Search for the cell housing the specified text and yield its [x, y] center coordinate. 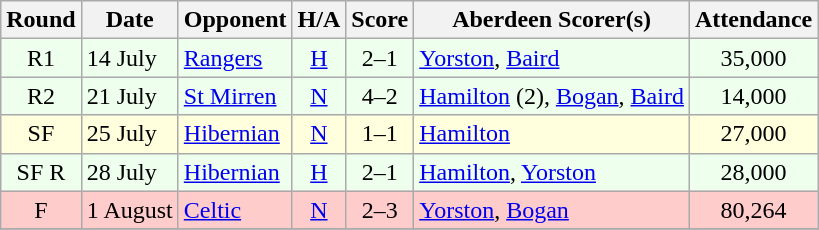
27,000 [753, 134]
Attendance [753, 20]
Score [380, 20]
1–1 [380, 134]
2–3 [380, 210]
28,000 [753, 172]
F [41, 210]
Date [130, 20]
35,000 [753, 58]
4–2 [380, 96]
Hamilton, Yorston [552, 172]
21 July [130, 96]
Round [41, 20]
14 July [130, 58]
25 July [130, 134]
Celtic [235, 210]
Yorston, Baird [552, 58]
Aberdeen Scorer(s) [552, 20]
SF R [41, 172]
Opponent [235, 20]
Hamilton [552, 134]
H/A [319, 20]
R2 [41, 96]
Yorston, Bogan [552, 210]
St Mirren [235, 96]
1 August [130, 210]
Hamilton (2), Bogan, Baird [552, 96]
14,000 [753, 96]
Rangers [235, 58]
80,264 [753, 210]
28 July [130, 172]
R1 [41, 58]
SF [41, 134]
